Output the [X, Y] coordinate of the center of the cell containing the given text.  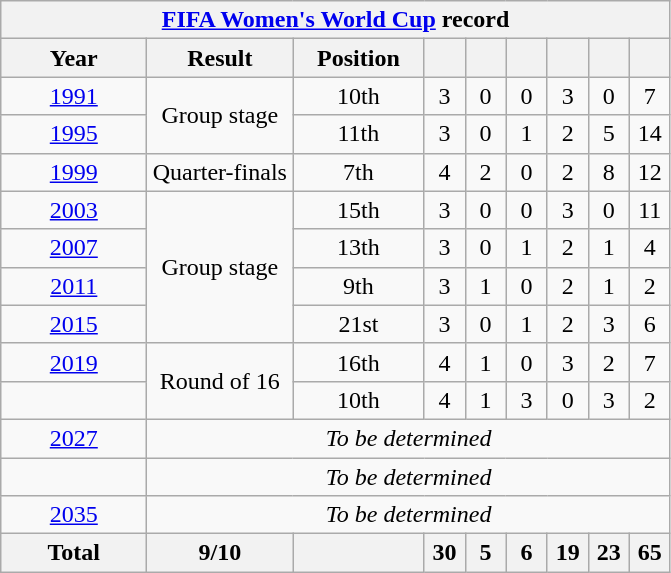
Total [74, 553]
2015 [74, 324]
2019 [74, 362]
19 [568, 553]
1991 [74, 96]
Year [74, 58]
8 [608, 172]
14 [650, 134]
30 [444, 553]
FIFA Women's World Cup record [336, 20]
Result [220, 58]
Position [358, 58]
2035 [74, 515]
2027 [74, 438]
Round of 16 [220, 381]
65 [650, 553]
13th [358, 248]
21st [358, 324]
1999 [74, 172]
23 [608, 553]
7th [358, 172]
16th [358, 362]
9th [358, 286]
2007 [74, 248]
1995 [74, 134]
2003 [74, 210]
12 [650, 172]
2011 [74, 286]
15th [358, 210]
9/10 [220, 553]
11th [358, 134]
Quarter-finals [220, 172]
11 [650, 210]
